Extract the [x, y] coordinate from the center of the cell holding the provided text.  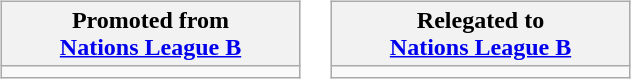
Relegated toNations League B [480, 34]
Promoted fromNations League B [150, 34]
